Locate the cell with the specified text and output its (X, Y) center coordinate. 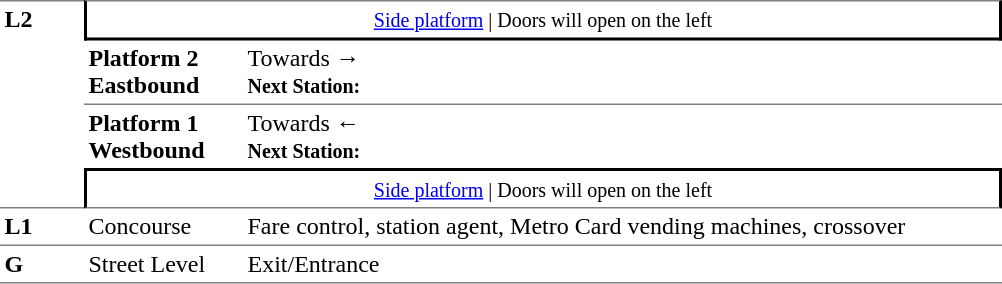
Fare control, station agent, Metro Card vending machines, crossover (622, 226)
Concourse (164, 226)
Platform 2Eastbound (164, 72)
Platform 1Westbound (164, 136)
L1 (42, 226)
Towards ← Next Station: (622, 136)
G (42, 264)
L2 (42, 104)
Towards → Next Station: (622, 72)
Exit/Entrance (622, 264)
Street Level (164, 264)
